For the text-containing cell, return its midpoint in (x, y) coordinate format. 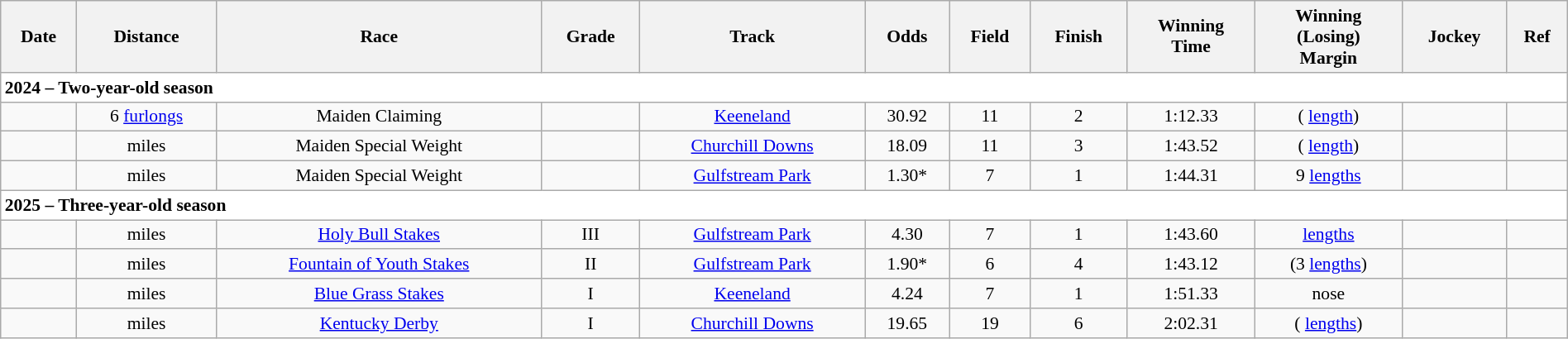
Track (752, 36)
1.30* (907, 176)
4.30 (907, 235)
30.92 (907, 117)
II (590, 265)
2 (1078, 117)
WinningTime (1191, 36)
2024 – Two-year-old season (784, 88)
2025 – Three-year-old season (784, 205)
Race (379, 36)
19 (990, 323)
Winning(Losing)Margin (1328, 36)
Odds (907, 36)
(3 lengths) (1328, 265)
1:44.31 (1191, 176)
1.90* (907, 265)
2:02.31 (1191, 323)
1:12.33 (1191, 117)
( lengths) (1328, 323)
1:51.33 (1191, 294)
Holy Bull Stakes (379, 235)
nose (1328, 294)
3 (1078, 146)
4 (1078, 265)
9 lengths (1328, 176)
18.09 (907, 146)
Ref (1537, 36)
III (590, 235)
Blue Grass Stakes (379, 294)
Field (990, 36)
Date (39, 36)
Maiden Claiming (379, 117)
Fountain of Youth Stakes (379, 265)
Finish (1078, 36)
Kentucky Derby (379, 323)
Grade (590, 36)
lengths (1328, 235)
Jockey (1454, 36)
1:43.60 (1191, 235)
4.24 (907, 294)
19.65 (907, 323)
Distance (146, 36)
6 furlongs (146, 117)
1:43.52 (1191, 146)
1:43.12 (1191, 265)
